Extract the [X, Y] coordinate from the center of the cell holding the provided text.  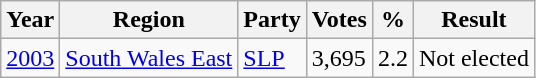
Party [272, 20]
2.2 [392, 58]
Region [149, 20]
SLP [272, 58]
2003 [30, 58]
Year [30, 20]
% [392, 20]
Votes [339, 20]
3,695 [339, 58]
Not elected [474, 58]
Result [474, 20]
South Wales East [149, 58]
